Search for the cell housing the specified text and yield its (x, y) center coordinate. 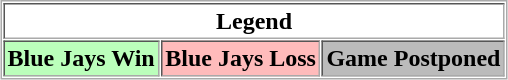
Blue Jays Win (81, 58)
Blue Jays Loss (241, 58)
Game Postponed (414, 58)
Legend (254, 21)
